Extract the [X, Y] coordinate from the center of the cell holding the provided text.  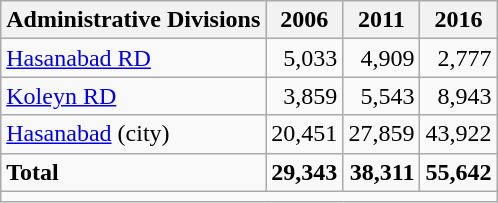
2,777 [458, 58]
5,543 [382, 96]
3,859 [304, 96]
20,451 [304, 134]
5,033 [304, 58]
43,922 [458, 134]
2006 [304, 20]
29,343 [304, 172]
8,943 [458, 96]
2016 [458, 20]
2011 [382, 20]
4,909 [382, 58]
Total [134, 172]
27,859 [382, 134]
Administrative Divisions [134, 20]
Koleyn RD [134, 96]
Hasanabad (city) [134, 134]
55,642 [458, 172]
38,311 [382, 172]
Hasanabad RD [134, 58]
